Pinpoint the cell where the given text exists, returning its (X, Y) midpoint coordinate. 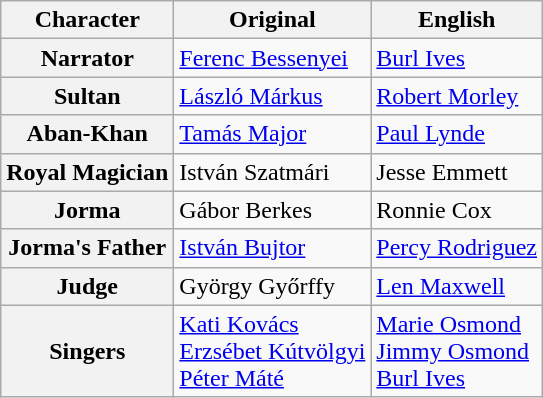
English (457, 20)
Burl Ives (457, 58)
Royal Magician (88, 172)
Tamás Major (272, 134)
Ronnie Cox (457, 210)
György Győrffy (272, 286)
Jorma's Father (88, 248)
Gábor Berkes (272, 210)
Len Maxwell (457, 286)
Original (272, 20)
Judge (88, 286)
Robert Morley (457, 96)
Aban-Khan (88, 134)
Marie OsmondJimmy OsmondBurl Ives (457, 351)
Jorma (88, 210)
Ferenc Bessenyei (272, 58)
István Szatmári (272, 172)
László Márkus (272, 96)
Singers (88, 351)
Narrator (88, 58)
Jesse Emmett (457, 172)
Paul Lynde (457, 134)
István Bujtor (272, 248)
Percy Rodriguez (457, 248)
Sultan (88, 96)
Kati KovácsErzsébet KútvölgyiPéter Máté (272, 351)
Character (88, 20)
